Output the (x, y) coordinate of the center of the cell containing the given text.  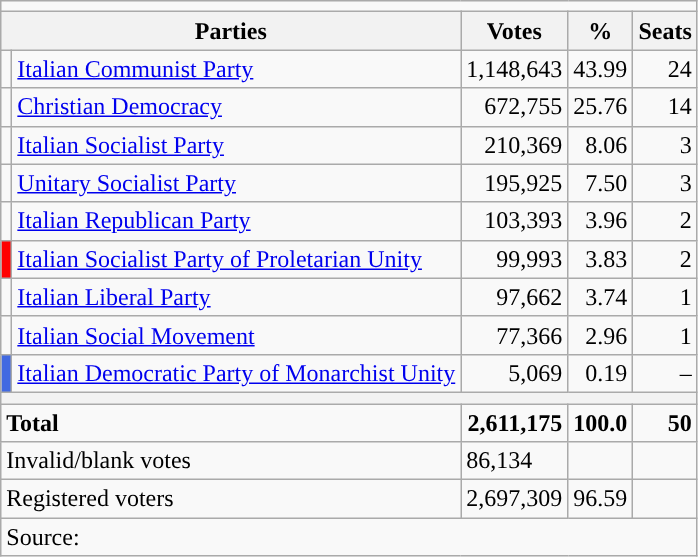
2,611,175 (514, 423)
96.59 (600, 499)
210,369 (514, 145)
Christian Democracy (236, 107)
Italian Democratic Party of Monarchist Unity (236, 373)
2,697,309 (514, 499)
8.06 (600, 145)
Total (231, 423)
3.74 (600, 297)
Italian Social Movement (236, 335)
7.50 (600, 183)
Unitary Socialist Party (236, 183)
Votes (514, 31)
43.99 (600, 69)
Invalid/blank votes (231, 461)
5,069 (514, 373)
25.76 (600, 107)
Italian Socialist Party (236, 145)
Source: (350, 537)
% (600, 31)
Parties (231, 31)
3.96 (600, 221)
Italian Communist Party (236, 69)
1,148,643 (514, 69)
97,662 (514, 297)
Registered voters (231, 499)
672,755 (514, 107)
Seats (665, 31)
3.83 (600, 259)
Italian Socialist Party of Proletarian Unity (236, 259)
14 (665, 107)
Italian Republican Party (236, 221)
Italian Liberal Party (236, 297)
24 (665, 69)
50 (665, 423)
– (665, 373)
100.0 (600, 423)
103,393 (514, 221)
77,366 (514, 335)
2.96 (600, 335)
99,993 (514, 259)
0.19 (600, 373)
195,925 (514, 183)
86,134 (514, 461)
